Search for the cell housing the specified text and yield its (X, Y) center coordinate. 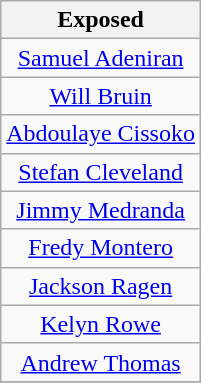
Andrew Thomas (101, 362)
Will Bruin (101, 96)
Exposed (101, 20)
Samuel Adeniran (101, 58)
Fredy Montero (101, 248)
Stefan Cleveland (101, 172)
Jimmy Medranda (101, 210)
Kelyn Rowe (101, 324)
Jackson Ragen (101, 286)
Abdoulaye Cissoko (101, 134)
